From the cell containing the given text, extract its center point as [x, y] coordinate. 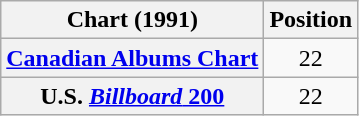
Chart (1991) [132, 20]
Canadian Albums Chart [132, 58]
Position [311, 20]
U.S. Billboard 200 [132, 96]
